Scan for the cell matching the given text and deliver its [X, Y] coordinate at center. 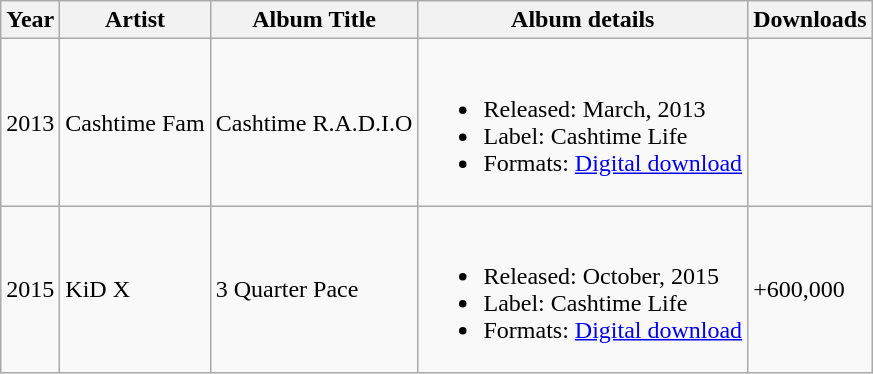
Released: October, 2015Label: Cashtime LifeFormats: Digital download [583, 290]
Released: March, 2013Label: Cashtime LifeFormats: Digital download [583, 122]
2013 [30, 122]
3 Quarter Pace [314, 290]
Album Title [314, 20]
Year [30, 20]
Cashtime R.A.D.I.O [314, 122]
2015 [30, 290]
Album details [583, 20]
KiD X [135, 290]
Artist [135, 20]
+600,000 [810, 290]
Cashtime Fam [135, 122]
Downloads [810, 20]
